Scan for the cell matching the given text and deliver its (x, y) coordinate at center. 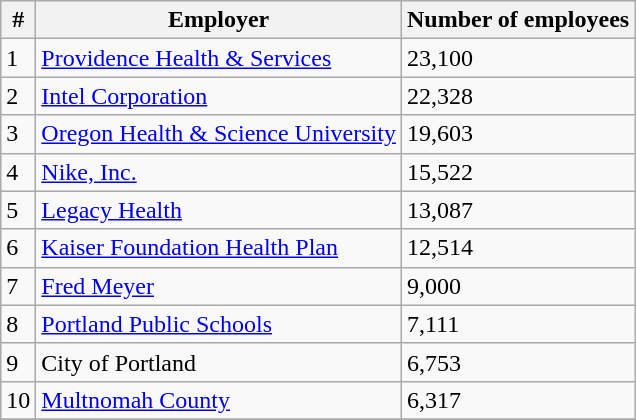
1 (18, 58)
23,100 (518, 58)
7,111 (518, 324)
Kaiser Foundation Health Plan (219, 248)
19,603 (518, 134)
3 (18, 134)
9 (18, 362)
Oregon Health & Science University (219, 134)
6 (18, 248)
Fred Meyer (219, 286)
Multnomah County (219, 400)
4 (18, 172)
Intel Corporation (219, 96)
Legacy Health (219, 210)
Nike, Inc. (219, 172)
2 (18, 96)
5 (18, 210)
Providence Health & Services (219, 58)
15,522 (518, 172)
Portland Public Schools (219, 324)
7 (18, 286)
6,753 (518, 362)
8 (18, 324)
6,317 (518, 400)
10 (18, 400)
12,514 (518, 248)
Number of employees (518, 20)
Employer (219, 20)
22,328 (518, 96)
9,000 (518, 286)
13,087 (518, 210)
# (18, 20)
City of Portland (219, 362)
